Search for the cell housing the specified text and yield its (x, y) center coordinate. 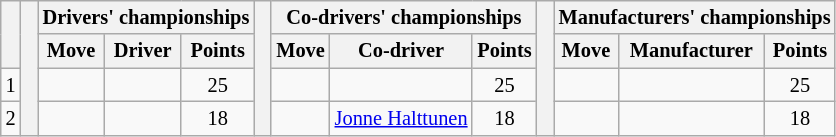
Drivers' championships (146, 17)
Co-drivers' championships (404, 17)
Driver (142, 51)
Manufacturers' championships (695, 17)
Co-driver (402, 51)
Jonne Halttunen (402, 118)
Manufacturer (692, 51)
2 (11, 118)
1 (11, 85)
